Detect which cell encompasses the target text, then output its [x, y] center coordinate. 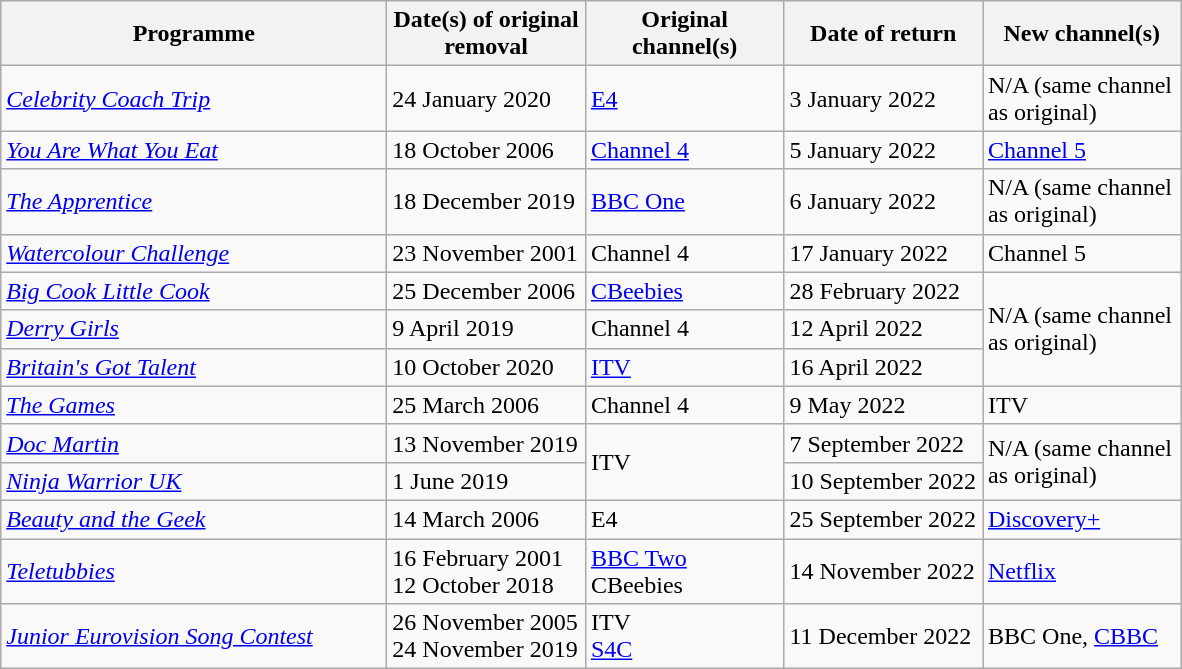
10 October 2020 [486, 367]
Big Cook Little Cook [194, 291]
Britain's Got Talent [194, 367]
You Are What You Eat [194, 150]
18 October 2006 [486, 150]
14 November 2022 [884, 570]
25 September 2022 [884, 519]
13 November 2019 [486, 443]
17 January 2022 [884, 253]
18 December 2019 [486, 202]
14 March 2006 [486, 519]
ITVS4C [684, 636]
5 January 2022 [884, 150]
Original channel(s) [684, 34]
CBeebies [684, 291]
Netflix [1082, 570]
Date(s) of original removal [486, 34]
Doc Martin [194, 443]
Date of return [884, 34]
BBC One, CBBC [1082, 636]
3 January 2022 [884, 98]
Programme [194, 34]
25 March 2006 [486, 405]
25 December 2006 [486, 291]
Derry Girls [194, 329]
11 December 2022 [884, 636]
26 November 200524 November 2019 [486, 636]
Teletubbies [194, 570]
The Apprentice [194, 202]
Watercolour Challenge [194, 253]
Discovery+ [1082, 519]
Beauty and the Geek [194, 519]
24 January 2020 [486, 98]
23 November 2001 [486, 253]
1 June 2019 [486, 481]
BBC TwoCBeebies [684, 570]
16 February 200112 October 2018 [486, 570]
The Games [194, 405]
Ninja Warrior UK [194, 481]
9 May 2022 [884, 405]
12 April 2022 [884, 329]
7 September 2022 [884, 443]
BBC One [684, 202]
6 January 2022 [884, 202]
Junior Eurovision Song Contest [194, 636]
16 April 2022 [884, 367]
10 September 2022 [884, 481]
9 April 2019 [486, 329]
Celebrity Coach Trip [194, 98]
28 February 2022 [884, 291]
New channel(s) [1082, 34]
